Pinpoint the cell where the given text exists, returning its [X, Y] midpoint coordinate. 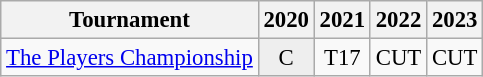
2021 [342, 20]
C [286, 58]
2022 [398, 20]
2023 [455, 20]
The Players Championship [130, 58]
Tournament [130, 20]
2020 [286, 20]
T17 [342, 58]
